Determine the [x, y] coordinate at the center of the cell enclosing the given text.  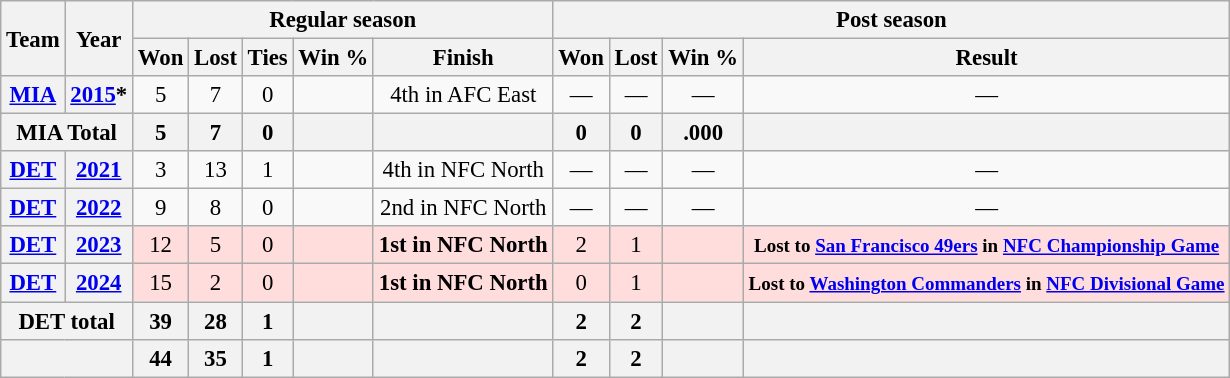
2023 [99, 245]
2015* [99, 95]
15 [160, 283]
MIA Total [67, 133]
3 [160, 170]
4th in AFC East [463, 95]
28 [216, 321]
12 [160, 245]
Lost to Washington Commanders in NFC Divisional Game [986, 283]
Regular season [342, 20]
DET total [67, 321]
4th in NFC North [463, 170]
Year [99, 38]
39 [160, 321]
2022 [99, 208]
8 [216, 208]
2nd in NFC North [463, 208]
44 [160, 358]
2021 [99, 170]
Finish [463, 58]
Lost to San Francisco 49ers in NFC Championship Game [986, 245]
MIA [33, 95]
13 [216, 170]
Post season [892, 20]
Result [986, 58]
9 [160, 208]
Ties [268, 58]
Team [33, 38]
35 [216, 358]
.000 [703, 133]
2024 [99, 283]
